Return (X, Y) of the center of cell containing provided text 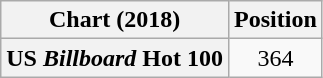
364 (276, 58)
Position (276, 20)
Chart (2018) (115, 20)
US Billboard Hot 100 (115, 58)
